Scan for the cell matching the given text and deliver its [X, Y] coordinate at center. 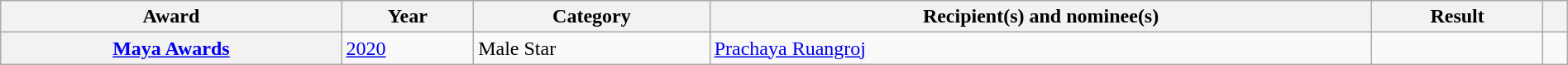
Result [1457, 17]
Category [592, 17]
Prachaya Ruangroj [1040, 48]
Year [408, 17]
Maya Awards [171, 48]
Award [171, 17]
2020 [408, 48]
Recipient(s) and nominee(s) [1040, 17]
Male Star [592, 48]
